Determine the [x, y] coordinate at the center of the cell enclosing the given text.  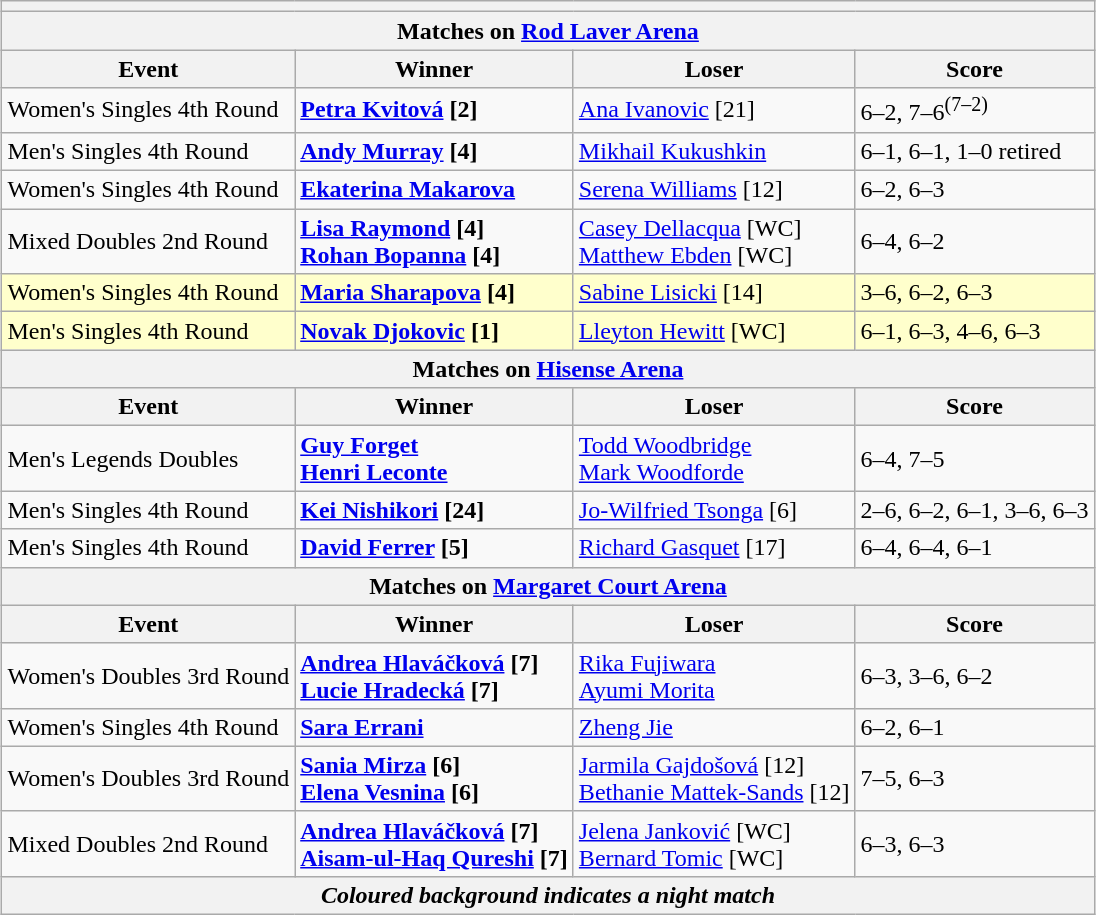
3–6, 6–2, 6–3 [974, 293]
Sabine Lisicki [14] [714, 293]
6–4, 6–2 [974, 242]
Zheng Jie [714, 727]
Jelena Janković [WC] Bernard Tomic [WC] [714, 844]
Lleyton Hewitt [WC] [714, 331]
6–4, 6–4, 6–1 [974, 548]
Andrea Hlaváčková [7] Aisam-ul-Haq Qureshi [7] [434, 844]
Coloured background indicates a night match [548, 895]
Petra Kvitová [2] [434, 110]
Men's Legends Doubles [148, 458]
6–2, 6–1 [974, 727]
Novak Djokovic [1] [434, 331]
Todd Woodbridge Mark Woodforde [714, 458]
Richard Gasquet [17] [714, 548]
6–3, 3–6, 6–2 [974, 676]
Sara Errani [434, 727]
Ekaterina Makarova [434, 190]
2–6, 6–2, 6–1, 3–6, 6–3 [974, 510]
7–5, 6–3 [974, 778]
Ana Ivanovic [21] [714, 110]
Mikhail Kukushkin [714, 151]
Lisa Raymond [4] Rohan Bopanna [4] [434, 242]
6–3, 6–3 [974, 844]
Guy Forget Henri Leconte [434, 458]
Andrea Hlaváčková [7] Lucie Hradecká [7] [434, 676]
Kei Nishikori [24] [434, 510]
Matches on Margaret Court Arena [548, 586]
Jo-Wilfried Tsonga [6] [714, 510]
Sania Mirza [6] Elena Vesnina [6] [434, 778]
Rika Fujiwara Ayumi Morita [714, 676]
Jarmila Gajdošová [12] Bethanie Mattek-Sands [12] [714, 778]
Casey Dellacqua [WC] Matthew Ebden [WC] [714, 242]
Matches on Hisense Arena [548, 369]
Maria Sharapova [4] [434, 293]
Matches on Rod Laver Arena [548, 31]
Andy Murray [4] [434, 151]
6–4, 7–5 [974, 458]
6–1, 6–3, 4–6, 6–3 [974, 331]
David Ferrer [5] [434, 548]
6–1, 6–1, 1–0 retired [974, 151]
6–2, 7–6(7–2) [974, 110]
6–2, 6–3 [974, 190]
Serena Williams [12] [714, 190]
